Search for the cell housing the specified text and yield its (x, y) center coordinate. 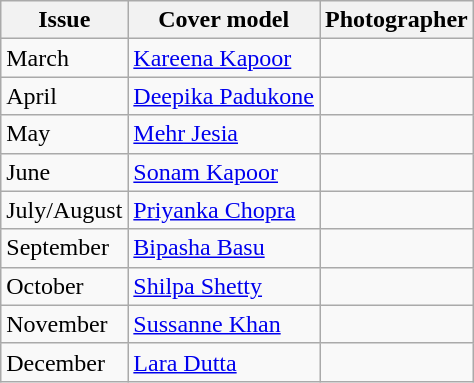
Deepika Padukone (224, 96)
June (64, 172)
Bipasha Basu (224, 248)
Sonam Kapoor (224, 172)
December (64, 362)
Issue (64, 20)
Priyanka Chopra (224, 210)
November (64, 324)
Kareena Kapoor (224, 58)
Shilpa Shetty (224, 286)
April (64, 96)
May (64, 134)
September (64, 248)
Sussanne Khan (224, 324)
July/August (64, 210)
Mehr Jesia (224, 134)
Photographer (397, 20)
March (64, 58)
October (64, 286)
Cover model (224, 20)
Lara Dutta (224, 362)
